Search for the cell housing the specified text and yield its [x, y] center coordinate. 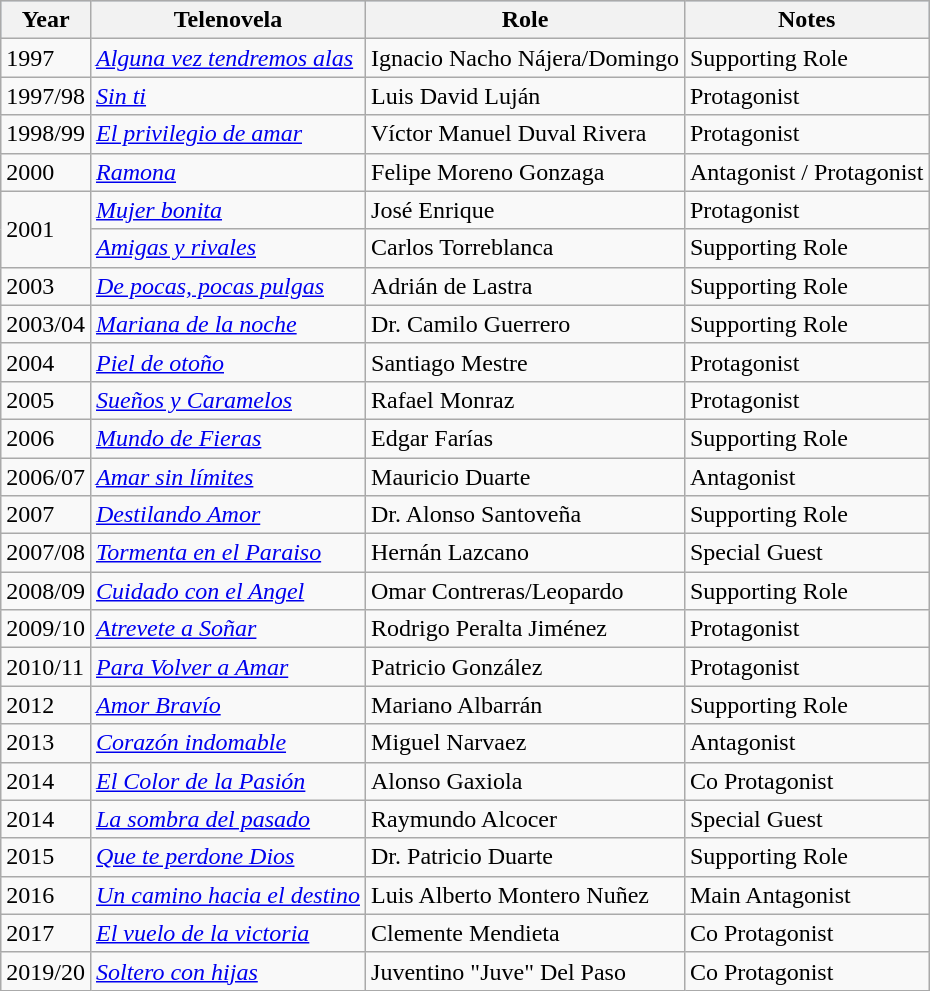
Alonso Gaxiola [526, 781]
Felipe Moreno Gonzaga [526, 172]
2009/10 [46, 629]
Mundo de Fieras [228, 438]
Juventino "Juve" Del Paso [526, 971]
2019/20 [46, 971]
Hernán Lazcano [526, 553]
Raymundo Alcocer [526, 819]
1997/98 [46, 96]
Amor Bravío [228, 705]
Patricio González [526, 667]
Notes [806, 20]
Cuidado con el Angel [228, 591]
Atrevete a Soñar [228, 629]
El privilegio de amar [228, 134]
2017 [46, 933]
2012 [46, 705]
2007 [46, 515]
Dr. Patricio Duarte [526, 857]
Sin ti [228, 96]
2010/11 [46, 667]
2007/08 [46, 553]
Ramona [228, 172]
Main Antagonist [806, 895]
De pocas, pocas pulgas [228, 286]
Amigas y rivales [228, 248]
Piel de otoño [228, 362]
Amar sin límites [228, 477]
Ignacio Nacho Nájera/Domingo [526, 58]
Santiago Mestre [526, 362]
2001 [46, 229]
Telenovela [228, 20]
Adrián de Lastra [526, 286]
Que te perdone Dios [228, 857]
2000 [46, 172]
El Color de la Pasión [228, 781]
Mariana de la noche [228, 324]
Miguel Narvaez [526, 743]
2005 [46, 400]
Destilando Amor [228, 515]
Dr. Camilo Guerrero [526, 324]
Rafael Monraz [526, 400]
1998/99 [46, 134]
2003/04 [46, 324]
Clemente Mendieta [526, 933]
Rodrigo Peralta Jiménez [526, 629]
Edgar Farías [526, 438]
Carlos Torreblanca [526, 248]
Corazón indomable [228, 743]
Antagonist / Protagonist [806, 172]
El vuelo de la victoria [228, 933]
2006/07 [46, 477]
Para Volver a Amar [228, 667]
Un camino hacia el destino [228, 895]
Sueños y Caramelos [228, 400]
2008/09 [46, 591]
2003 [46, 286]
Tormenta en el Paraiso [228, 553]
Alguna vez tendremos alas [228, 58]
2015 [46, 857]
José Enrique [526, 210]
2013 [46, 743]
1997 [46, 58]
La sombra del pasado [228, 819]
Víctor Manuel Duval Rivera [526, 134]
Dr. Alonso Santoveña [526, 515]
Mariano Albarrán [526, 705]
2006 [46, 438]
Luis David Luján [526, 96]
Luis Alberto Montero Nuñez [526, 895]
Role [526, 20]
Year [46, 20]
Soltero con hijas [228, 971]
Omar Contreras/Leopardo [526, 591]
Mujer bonita [228, 210]
2016 [46, 895]
2004 [46, 362]
Mauricio Duarte [526, 477]
